Pinpoint the cell where the given text exists, returning its (x, y) midpoint coordinate. 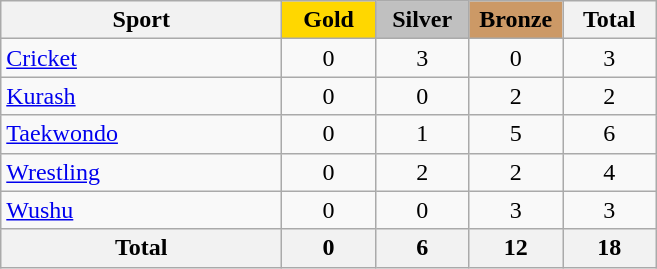
Sport (142, 20)
12 (516, 248)
Gold (329, 20)
1 (422, 134)
Taekwondo (142, 134)
5 (516, 134)
Kurash (142, 96)
Bronze (516, 20)
Wushu (142, 210)
Wrestling (142, 172)
4 (609, 172)
18 (609, 248)
Silver (422, 20)
Cricket (142, 58)
